Scan for the cell matching the given text and deliver its [X, Y] coordinate at center. 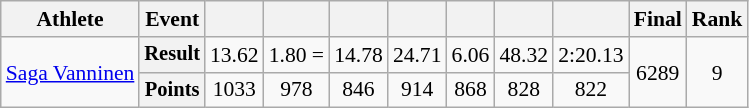
846 [358, 90]
978 [296, 90]
Points [172, 90]
Saga Vanninen [70, 72]
Final [658, 19]
2:20.13 [590, 55]
828 [524, 90]
6.06 [471, 55]
1033 [234, 90]
6289 [658, 72]
13.62 [234, 55]
Result [172, 55]
1.80 = [296, 55]
14.78 [358, 55]
9 [718, 72]
822 [590, 90]
914 [418, 90]
868 [471, 90]
Event [172, 19]
Rank [718, 19]
24.71 [418, 55]
48.32 [524, 55]
Athlete [70, 19]
